Find where the given text appears and provide that cell's center as [x, y] coordinate. 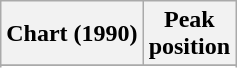
Chart (1990) [72, 34]
Peakposition [189, 34]
